Capture the cell that displays the provided text and extract its (x, y) central coordinate. 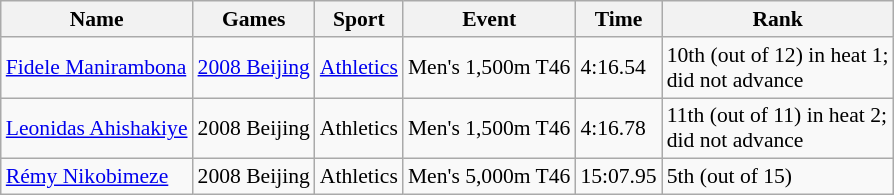
4:16.54 (618, 68)
10th (out of 12) in heat 1;did not advance (778, 68)
Event (490, 19)
Leonidas Ahishakiye (97, 128)
Rank (778, 19)
11th (out of 11) in heat 2;did not advance (778, 128)
Time (618, 19)
Men's 5,000m T46 (490, 177)
Sport (359, 19)
Fidele Manirambona (97, 68)
4:16.78 (618, 128)
5th (out of 15) (778, 177)
Rémy Nikobimeze (97, 177)
Games (254, 19)
15:07.95 (618, 177)
Name (97, 19)
